Detect which cell encompasses the target text, then output its [x, y] center coordinate. 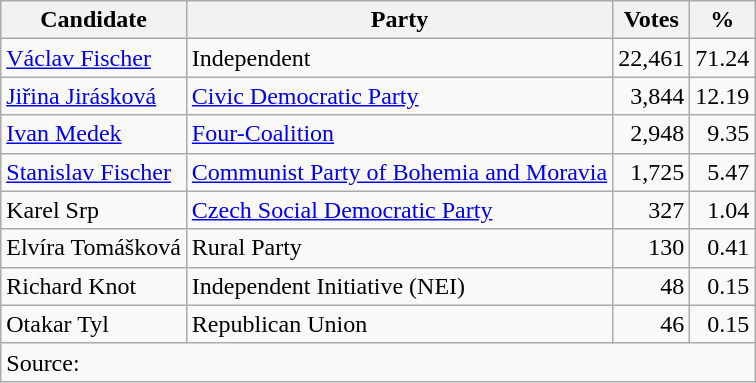
Independent [399, 58]
Communist Party of Bohemia and Moravia [399, 172]
46 [652, 324]
12.19 [722, 96]
1.04 [722, 210]
Source: [378, 362]
130 [652, 248]
Civic Democratic Party [399, 96]
Karel Srp [94, 210]
Elvíra Tomášková [94, 248]
2,948 [652, 134]
5.47 [722, 172]
Czech Social Democratic Party [399, 210]
Jiřina Jirásková [94, 96]
9.35 [722, 134]
22,461 [652, 58]
Rural Party [399, 248]
Candidate [94, 20]
71.24 [722, 58]
Ivan Medek [94, 134]
Party [399, 20]
Votes [652, 20]
Václav Fischer [94, 58]
Independent Initiative (NEI) [399, 286]
Four-Coalition [399, 134]
Richard Knot [94, 286]
Stanislav Fischer [94, 172]
3,844 [652, 96]
% [722, 20]
1,725 [652, 172]
48 [652, 286]
0.41 [722, 248]
327 [652, 210]
Otakar Tyl [94, 324]
Republican Union [399, 324]
